Identify which cell holds the provided text, then report its (X, Y) central coordinate. 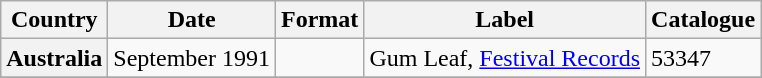
Date (192, 20)
53347 (704, 58)
Format (320, 20)
Catalogue (704, 20)
Country (54, 20)
Gum Leaf, Festival Records (505, 58)
Label (505, 20)
Australia (54, 58)
September 1991 (192, 58)
